Output the [X, Y] coordinate of the center of the cell containing the given text.  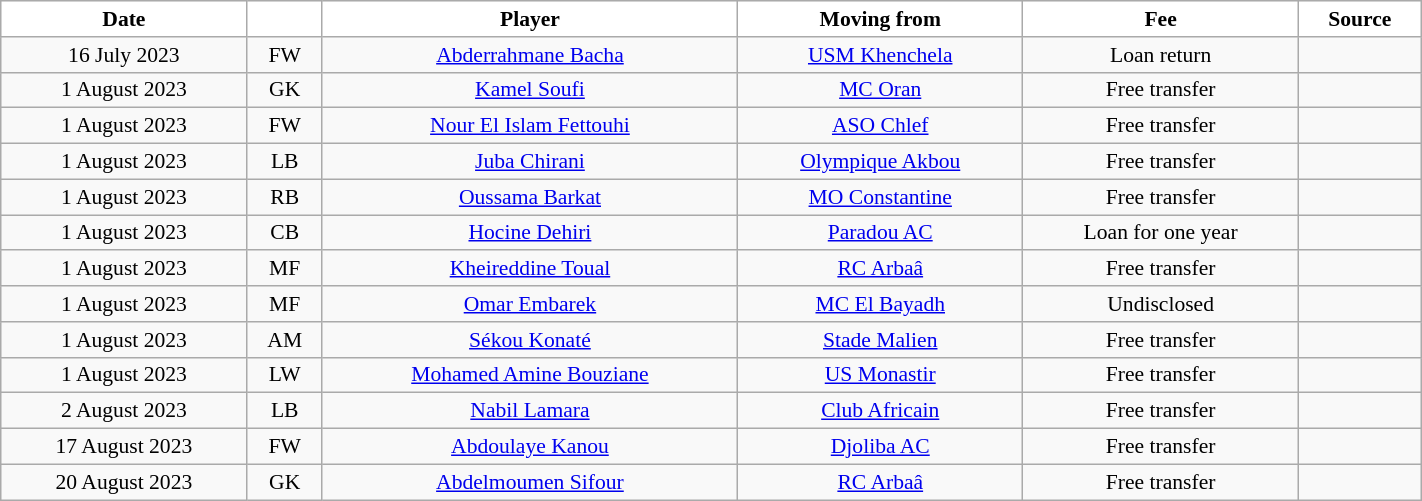
Kheireddine Toual [530, 269]
Abdoulaye Kanou [530, 447]
US Monastir [880, 375]
Paradou AC [880, 233]
Abdelmoumen Sifour [530, 482]
ASO Chlef [880, 126]
RB [284, 197]
Player [530, 19]
Hocine Dehiri [530, 233]
Date [124, 19]
Abderrahmane Bacha [530, 55]
Fee [1160, 19]
Juba Chirani [530, 162]
Loan return [1160, 55]
Omar Embarek [530, 304]
Club Africain [880, 411]
Stade Malien [880, 340]
Source [1360, 19]
Olympique Akbou [880, 162]
Kamel Soufi [530, 90]
AM [284, 340]
Undisclosed [1160, 304]
2 August 2023 [124, 411]
Mohamed Amine Bouziane [530, 375]
Moving from [880, 19]
Oussama Barkat [530, 197]
MO Constantine [880, 197]
Nabil Lamara [530, 411]
Nour El Islam Fettouhi [530, 126]
Djoliba AC [880, 447]
LW [284, 375]
16 July 2023 [124, 55]
MC Oran [880, 90]
MC El Bayadh [880, 304]
17 August 2023 [124, 447]
Loan for one year [1160, 233]
Sékou Konaté [530, 340]
USM Khenchela [880, 55]
CB [284, 233]
20 August 2023 [124, 482]
